Detect which cell encompasses the target text, then output its (x, y) center coordinate. 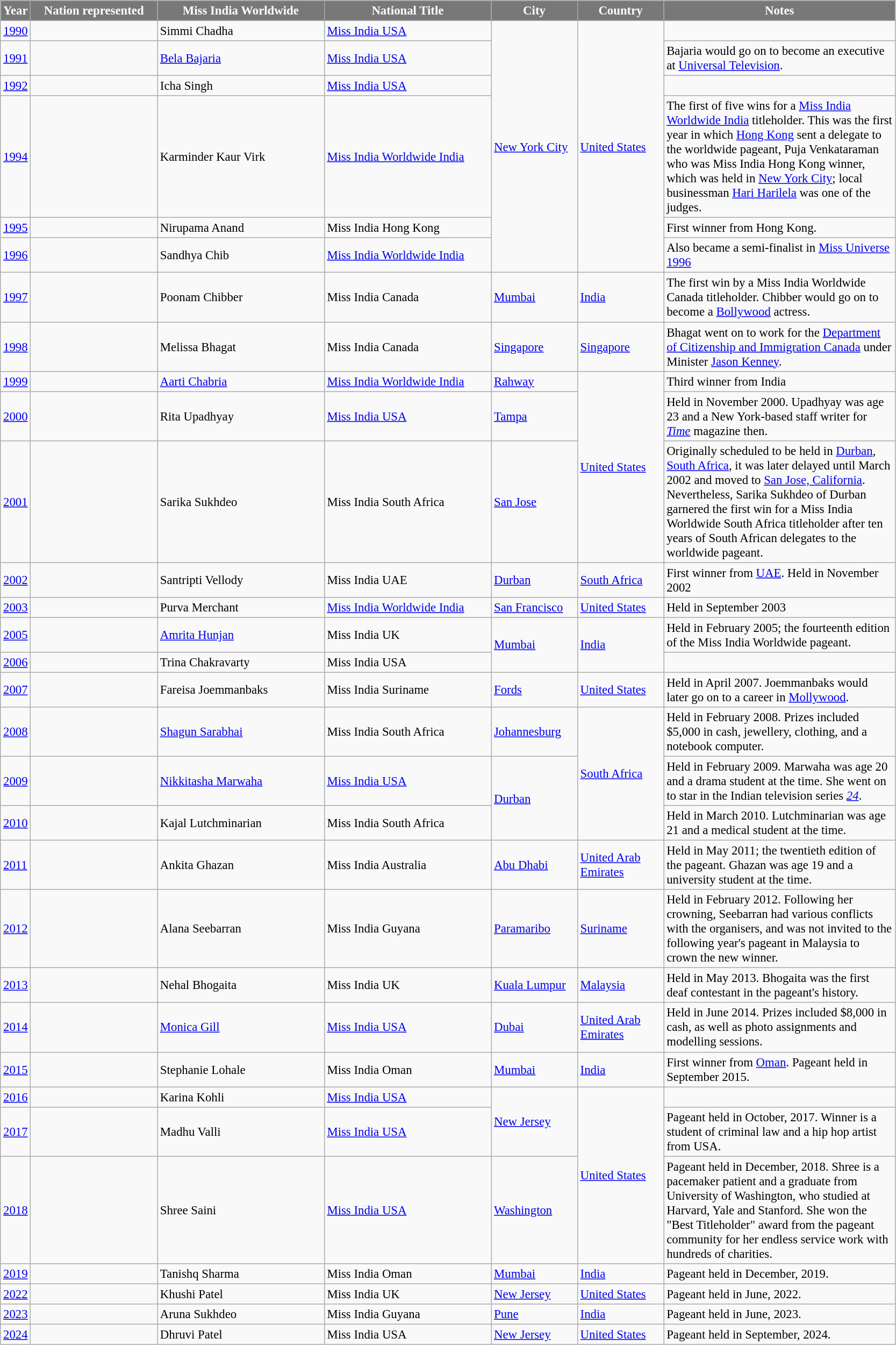
Held in May 2011; the twentieth edition of the pageant. Ghazan was age 19 and a university student at the time. (779, 865)
Johannesburg (534, 732)
Pageant held in September, 2024. (779, 1334)
Purva Merchant (241, 608)
Aruna Sukhdeo (241, 1314)
New York City (534, 147)
2010 (16, 823)
Madhu Valli (241, 1131)
Notes (779, 11)
Aarti Chabria (241, 381)
1995 (16, 228)
The first win by a Miss India Worldwide Canada titleholder. Chibber would go on to become a Bollywood actress. (779, 297)
Bajaria would go on to become an executive at Universal Television. (779, 58)
1990 (16, 31)
Malaysia (620, 985)
Karminder Kaur Virk (241, 157)
2008 (16, 732)
2022 (16, 1294)
2007 (16, 689)
Held in February 2008. Prizes included $5,000 in cash, jewellery, clothing, and a notebook computer. (779, 732)
Held in February 2005; the fourteenth edition of the Miss India Worldwide pageant. (779, 635)
Held in November 2000. Upadhyay was age 23 and a New York-based staff writer for Time magazine then. (779, 416)
1999 (16, 381)
Bela Bajaria (241, 58)
Sandhya Chib (241, 255)
2013 (16, 985)
National Title (407, 11)
Held in September 2003 (779, 608)
Alana Seebarran (241, 929)
1992 (16, 86)
Miss India Hong Kong (407, 228)
First winner from UAE. Held in November 2002 (779, 580)
Nirupama Anand (241, 228)
2023 (16, 1314)
Held in April 2007. Joemmanbaks would later go on to a career in Mollywood. (779, 689)
Miss India UAE (407, 580)
Pune (534, 1314)
Suriname (620, 929)
2024 (16, 1334)
Tampa (534, 416)
1997 (16, 297)
Trina Chakravarty (241, 663)
Fareisa Joemmanbaks (241, 689)
2000 (16, 416)
2012 (16, 929)
Ankita Ghazan (241, 865)
Dhruvi Patel (241, 1334)
2009 (16, 781)
Third winner from India (779, 381)
2002 (16, 580)
Miss India Worldwide (241, 11)
Monica Gill (241, 1028)
Dubai (534, 1028)
Held in February 2009. Marwaha was age 20 and a drama student at the time. She went on to star in the Indian television series 24. (779, 781)
Miss India Australia (407, 865)
San Jose (534, 501)
Santripti Vellody (241, 580)
Icha Singh (241, 86)
Also became a semi-finalist in Miss Universe 1996 (779, 255)
2017 (16, 1131)
Khushi Patel (241, 1294)
Held in March 2010. Lutchminarian was age 21 and a medical student at the time. (779, 823)
2003 (16, 608)
Held in May 2013. Bhogaita was the first deaf contestant in the pageant's history. (779, 985)
Pageant held in June, 2022. (779, 1294)
Melissa Bhagat (241, 347)
1998 (16, 347)
Pageant held in June, 2023. (779, 1314)
2018 (16, 1210)
Kajal Lutchminarian (241, 823)
Year (16, 11)
Pageant held in December, 2019. (779, 1274)
Shagun Sarabhai (241, 732)
Paramaribo (534, 929)
Country (620, 11)
2015 (16, 1069)
Pageant held in October, 2017. Winner is a student of criminal law and a hip hop artist from USA. (779, 1131)
City (534, 11)
Sarika Sukhdeo (241, 501)
Bhagat went on to work for the Department of Citizenship and Immigration Canada under Minister Jason Kenney. (779, 347)
1994 (16, 157)
2005 (16, 635)
2016 (16, 1097)
First winner from Oman. Pageant held in September 2015. (779, 1069)
Amrita Hunjan (241, 635)
Rita Upadhyay (241, 416)
Karina Kohli (241, 1097)
2014 (16, 1028)
Nation represented (94, 11)
Washington (534, 1210)
Shree Saini (241, 1210)
Held in June 2014. Prizes included $8,000 in cash, as well as photo assignments and modelling sessions. (779, 1028)
Abu Dhabi (534, 865)
2006 (16, 663)
Simmi Chadha (241, 31)
1991 (16, 58)
Nikkitasha Marwaha (241, 781)
Fords (534, 689)
First winner from Hong Kong. (779, 228)
Tanishq Sharma (241, 1274)
2019 (16, 1274)
Nehal Bhogaita (241, 985)
Poonam Chibber (241, 297)
1996 (16, 255)
2001 (16, 501)
San Francisco (534, 608)
Kuala Lumpur (534, 985)
Rahway (534, 381)
2011 (16, 865)
Stephanie Lohale (241, 1069)
Miss India Suriname (407, 689)
